Scan for the cell matching the given text and deliver its [X, Y] coordinate at center. 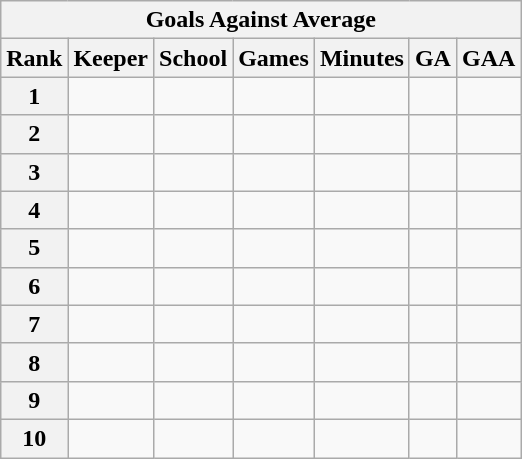
Goals Against Average [261, 20]
4 [34, 210]
GA [432, 58]
8 [34, 362]
Games [274, 58]
School [194, 58]
10 [34, 438]
6 [34, 286]
7 [34, 324]
Rank [34, 58]
5 [34, 248]
9 [34, 400]
Keeper [111, 58]
1 [34, 96]
GAA [488, 58]
2 [34, 134]
Minutes [362, 58]
3 [34, 172]
